Locate the cell with the specified text and output its [X, Y] center coordinate. 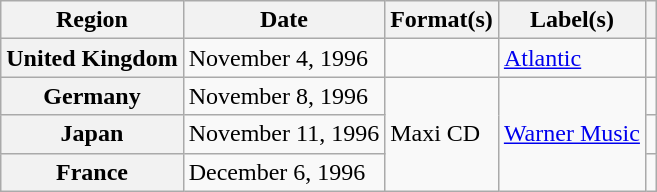
Japan [92, 134]
November 4, 1996 [284, 58]
November 11, 1996 [284, 134]
December 6, 1996 [284, 172]
Region [92, 20]
November 8, 1996 [284, 96]
Warner Music [572, 134]
United Kingdom [92, 58]
Format(s) [442, 20]
Maxi CD [442, 134]
Label(s) [572, 20]
France [92, 172]
Atlantic [572, 58]
Date [284, 20]
Germany [92, 96]
